Output the (x, y) coordinate of the center of the cell containing the given text.  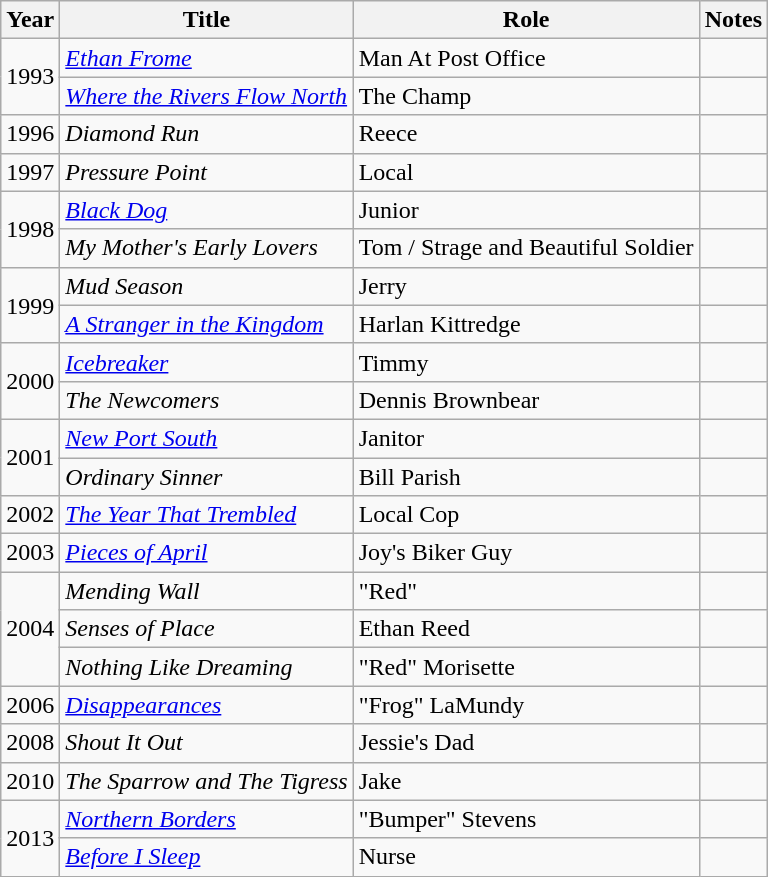
Mending Wall (206, 591)
Shout It Out (206, 743)
Northern Borders (206, 819)
Notes (733, 20)
Where the Rivers Flow North (206, 96)
2002 (30, 515)
Local Cop (526, 515)
Timmy (526, 362)
Dennis Brownbear (526, 400)
My Mother's Early Lovers (206, 248)
Nothing Like Dreaming (206, 667)
Before I Sleep (206, 857)
2006 (30, 705)
"Red" Morisette (526, 667)
2004 (30, 629)
Reece (526, 134)
1998 (30, 229)
1997 (30, 172)
Role (526, 20)
The Champ (526, 96)
Senses of Place (206, 629)
A Stranger in the Kingdom (206, 324)
Ethan Reed (526, 629)
2010 (30, 781)
Junior (526, 210)
Harlan Kittredge (526, 324)
Pressure Point (206, 172)
Janitor (526, 438)
1993 (30, 77)
Bill Parish (526, 477)
Man At Post Office (526, 58)
Jessie's Dad (526, 743)
2000 (30, 381)
The Year That Trembled (206, 515)
"Bumper" Stevens (526, 819)
Disappearances (206, 705)
2001 (30, 457)
Ethan Frome (206, 58)
Diamond Run (206, 134)
Jake (526, 781)
"Red" (526, 591)
Ordinary Sinner (206, 477)
2013 (30, 838)
Mud Season (206, 286)
New Port South (206, 438)
1996 (30, 134)
Year (30, 20)
2003 (30, 553)
Pieces of April (206, 553)
"Frog" LaMundy (526, 705)
The Newcomers (206, 400)
The Sparrow and The Tigress (206, 781)
2008 (30, 743)
Icebreaker (206, 362)
Black Dog (206, 210)
Nurse (526, 857)
Local (526, 172)
1999 (30, 305)
Jerry (526, 286)
Title (206, 20)
Tom / Strage and Beautiful Soldier (526, 248)
Joy's Biker Guy (526, 553)
